Capture the cell that displays the provided text and extract its (X, Y) central coordinate. 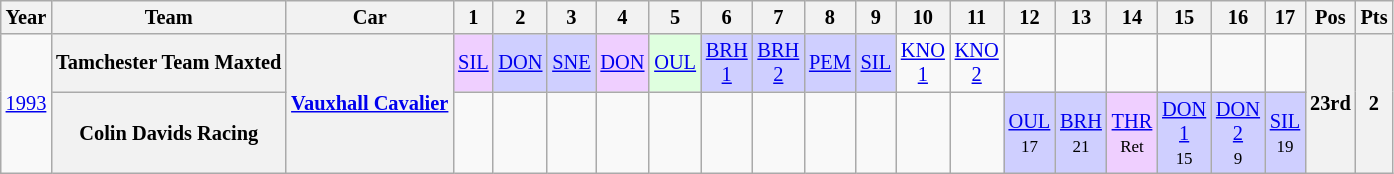
7 (779, 17)
1 (473, 17)
Pts (1374, 17)
5 (675, 17)
3 (571, 17)
DON29 (1238, 133)
KNO2 (977, 63)
8 (830, 17)
Pos (1330, 17)
11 (977, 17)
Tamchester Team Maxted (168, 63)
9 (876, 17)
12 (1030, 17)
10 (923, 17)
KNO1 (923, 63)
THRRet (1132, 133)
Vauxhall Cavalier (370, 104)
OUL17 (1030, 133)
6 (727, 17)
SIL19 (1285, 133)
Colin Davids Racing (168, 133)
4 (623, 17)
PEM (830, 63)
SNE (571, 63)
Car (370, 17)
DON115 (1184, 133)
16 (1238, 17)
15 (1184, 17)
14 (1132, 17)
BRH1 (727, 63)
17 (1285, 17)
23rd (1330, 104)
BRH21 (1081, 133)
Year (26, 17)
BRH2 (779, 63)
13 (1081, 17)
1993 (26, 104)
OUL (675, 63)
Team (168, 17)
